Determine the (X, Y) coordinate at the center of the cell enclosing the given text.  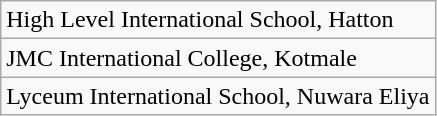
JMC International College, Kotmale (218, 58)
High Level International School, Hatton (218, 20)
Lyceum International School, Nuwara Eliya (218, 96)
